Pinpoint the cell where the given text exists, returning its (X, Y) midpoint coordinate. 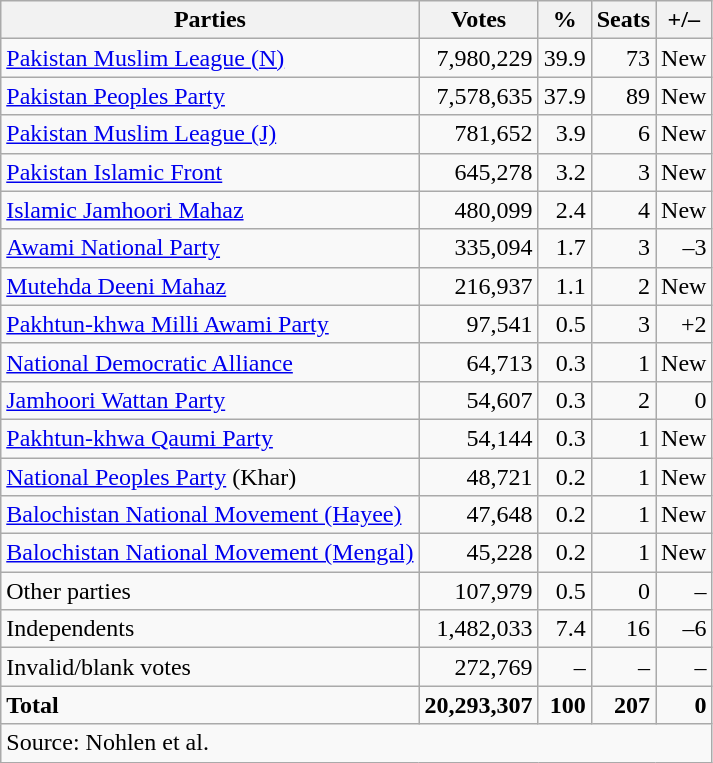
Mutehda Deeni Mahaz (210, 286)
7,980,229 (478, 58)
97,541 (478, 324)
Total (210, 705)
Balochistan National Movement (Mengal) (210, 553)
Pakistan Peoples Party (210, 96)
Jamhoori Wattan Party (210, 400)
100 (564, 705)
645,278 (478, 172)
National Democratic Alliance (210, 362)
7,578,635 (478, 96)
89 (623, 96)
45,228 (478, 553)
–6 (684, 629)
Pakistan Islamic Front (210, 172)
+2 (684, 324)
781,652 (478, 134)
39.9 (564, 58)
1.1 (564, 286)
6 (623, 134)
64,713 (478, 362)
480,099 (478, 210)
Invalid/blank votes (210, 667)
107,979 (478, 591)
2.4 (564, 210)
Islamic Jamhoori Mahaz (210, 210)
+/– (684, 20)
National Peoples Party (Khar) (210, 477)
Independents (210, 629)
Pakistan Muslim League (N) (210, 58)
–3 (684, 248)
% (564, 20)
216,937 (478, 286)
Seats (623, 20)
Other parties (210, 591)
16 (623, 629)
272,769 (478, 667)
Pakhtun-khwa Milli Awami Party (210, 324)
48,721 (478, 477)
Pakhtun-khwa Qaumi Party (210, 438)
Balochistan National Movement (Hayee) (210, 515)
207 (623, 705)
3.2 (564, 172)
73 (623, 58)
335,094 (478, 248)
1,482,033 (478, 629)
4 (623, 210)
Parties (210, 20)
Awami National Party (210, 248)
20,293,307 (478, 705)
Votes (478, 20)
1.7 (564, 248)
54,607 (478, 400)
54,144 (478, 438)
Source: Nohlen et al. (356, 743)
37.9 (564, 96)
Pakistan Muslim League (J) (210, 134)
47,648 (478, 515)
3.9 (564, 134)
7.4 (564, 629)
